Pinpoint the cell where the given text exists, returning its (x, y) midpoint coordinate. 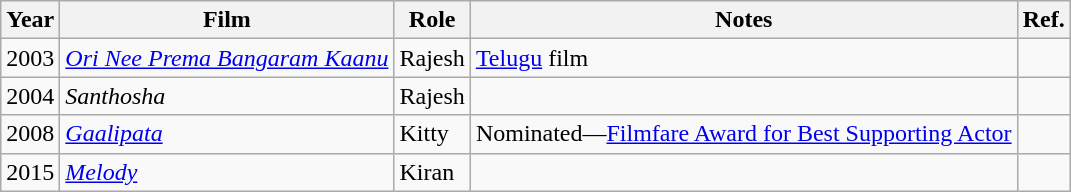
2004 (30, 96)
Ori Nee Prema Bangaram Kaanu (227, 58)
Film (227, 20)
Santhosha (227, 96)
Nominated—Filmfare Award for Best Supporting Actor (744, 134)
Role (432, 20)
Notes (744, 20)
2015 (30, 172)
Year (30, 20)
Kitty (432, 134)
Melody (227, 172)
2003 (30, 58)
Ref. (1044, 20)
2008 (30, 134)
Gaalipata (227, 134)
Telugu film (744, 58)
Kiran (432, 172)
